Detect which cell encompasses the target text, then output its (X, Y) center coordinate. 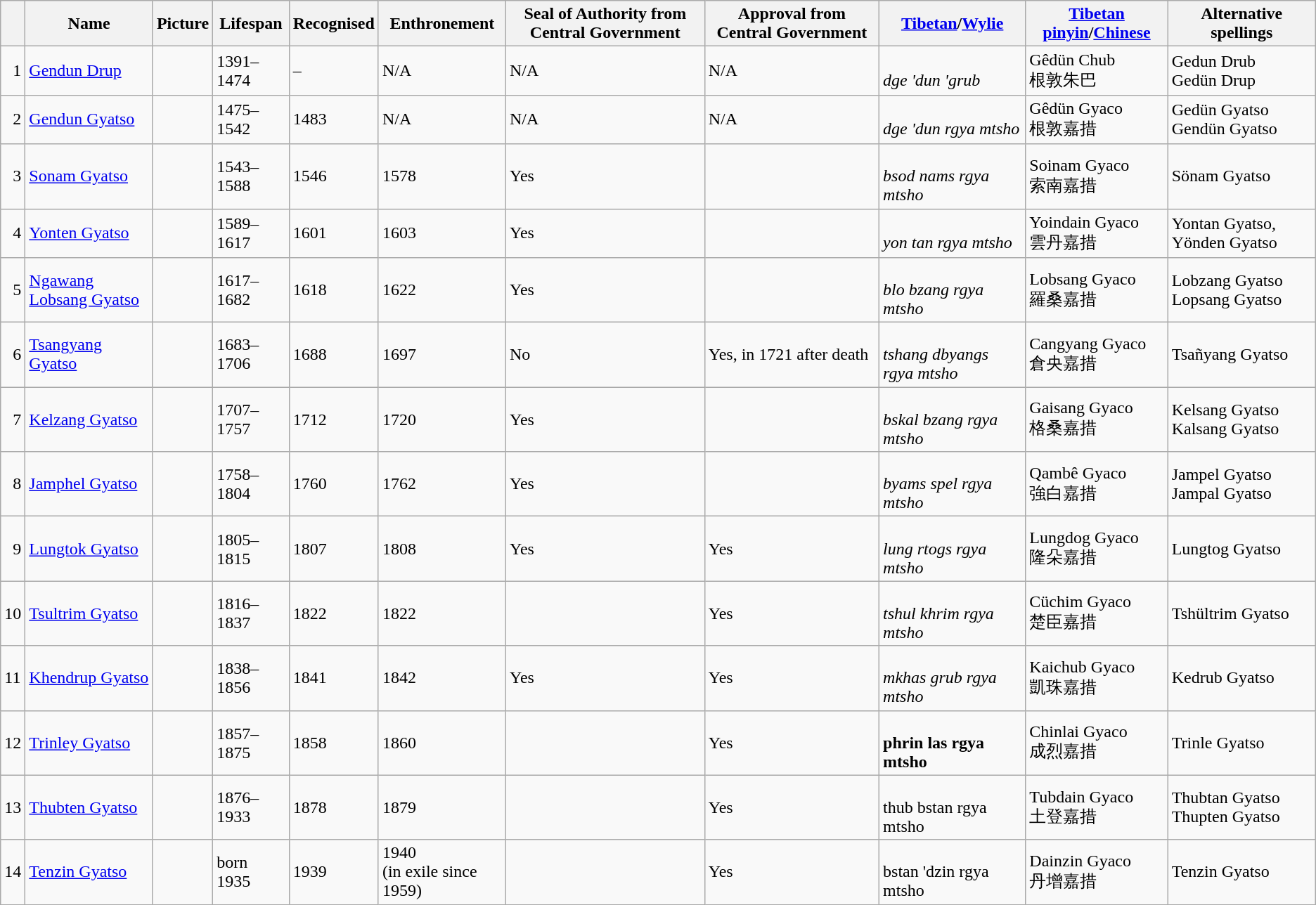
1601 (333, 233)
No (605, 355)
14 (13, 872)
Gedün GyatsoGendün Gyatso (1241, 119)
Thubtan GyatsoThupten Gyatso (1241, 807)
Seal of Authority from Central Government (605, 24)
Gaisang Gyaco格桑嘉措 (1097, 419)
1720 (441, 419)
Lungtok Gyatso (89, 549)
yon tan rgya mtsho (953, 233)
born 1935 (252, 872)
Kaichub Gyaco凱珠嘉措 (1097, 678)
Kelzang Gyatso (89, 419)
1 (13, 71)
tshang dbyangs rgya mtsho (953, 355)
1622 (441, 290)
1391–1474 (252, 71)
Yontan Gyatso, Yönden Gyatso (1241, 233)
Tibetan/Wylie (953, 24)
Yes, in 1721 after death (792, 355)
9 (13, 549)
dge 'dun rgya mtsho (953, 119)
thub bstan rgya mtsho (953, 807)
Tubdain Gyaco土登嘉措 (1097, 807)
1712 (333, 419)
byams spel rgya mtsho (953, 484)
2 (13, 119)
Ngawang Lobsang Gyatso (89, 290)
Tsultrim Gyatso (89, 613)
Trinley Gyatso (89, 743)
Jampel GyatsoJampal Gyatso (1241, 484)
1578 (441, 176)
Lungtog Gyatso (1241, 549)
1683–1706 (252, 355)
1940(in exile since 1959) (441, 872)
1758–1804 (252, 484)
tshul khrim rgya mtsho (953, 613)
1841 (333, 678)
Yoindain Gyaco雲丹嘉措 (1097, 233)
Khendrup Gyatso (89, 678)
1860 (441, 743)
Alternative spellings (1241, 24)
1808 (441, 549)
13 (13, 807)
1697 (441, 355)
1879 (441, 807)
blo bzang rgya mtsho (953, 290)
1483 (333, 119)
1842 (441, 678)
1805–1815 (252, 549)
Cüchim Gyaco楚臣嘉措 (1097, 613)
dge 'dun 'grub (953, 71)
Approval from Central Government (792, 24)
1876–1933 (252, 807)
Tsangyang Gyatso (89, 355)
Cangyang Gyaco倉央嘉措 (1097, 355)
Thubten Gyatso (89, 807)
1589–1617 (252, 233)
Sonam Gyatso (89, 176)
1807 (333, 549)
Lifespan (252, 24)
Trinle Gyatso (1241, 743)
1617–1682 (252, 290)
1760 (333, 484)
1762 (441, 484)
Lobsang Gyaco羅桑嘉措 (1097, 290)
Yonten Gyatso (89, 233)
6 (13, 355)
1816–1837 (252, 613)
Picture (183, 24)
Jamphel Gyatso (89, 484)
Gedun DrubGedün Drup (1241, 71)
Lungdog Gyaco隆朵嘉措 (1097, 549)
3 (13, 176)
11 (13, 678)
1878 (333, 807)
Kelsang GyatsoKalsang Gyatso (1241, 419)
1838–1856 (252, 678)
Recognised (333, 24)
Gendun Gyatso (89, 119)
Gêdün Gyaco根敦嘉措 (1097, 119)
5 (13, 290)
12 (13, 743)
8 (13, 484)
1857–1875 (252, 743)
Qambê Gyaco強白嘉措 (1097, 484)
mkhas grub rgya mtsho (953, 678)
1603 (441, 233)
Kedrub Gyatso (1241, 678)
Chinlai Gyaco成烈嘉措 (1097, 743)
1618 (333, 290)
1543–1588 (252, 176)
Soinam Gyaco索南嘉措 (1097, 176)
1707–1757 (252, 419)
10 (13, 613)
Tsañyang Gyatso (1241, 355)
Gêdün Chub根敦朱巴 (1097, 71)
bstan 'dzin rgya mtsho (953, 872)
– (333, 71)
Name (89, 24)
Enthronement (441, 24)
phrin las rgya mtsho (953, 743)
Lobzang GyatsoLopsang Gyatso (1241, 290)
bsod nams rgya mtsho (953, 176)
Tibetan pinyin/Chinese (1097, 24)
Dainzin Gyaco丹增嘉措 (1097, 872)
1688 (333, 355)
Gendun Drup (89, 71)
Tshültrim Gyatso (1241, 613)
1939 (333, 872)
1546 (333, 176)
bskal bzang rgya mtsho (953, 419)
Sönam Gyatso (1241, 176)
7 (13, 419)
4 (13, 233)
1475–1542 (252, 119)
lung rtogs rgya mtsho (953, 549)
1858 (333, 743)
